Extract the (X, Y) coordinate from the center of the cell holding the provided text.  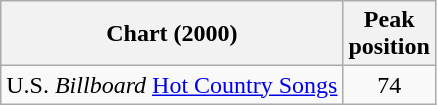
Chart (2000) (172, 34)
74 (389, 85)
U.S. Billboard Hot Country Songs (172, 85)
Peakposition (389, 34)
